Determine the [X, Y] coordinate at the center of the cell enclosing the given text.  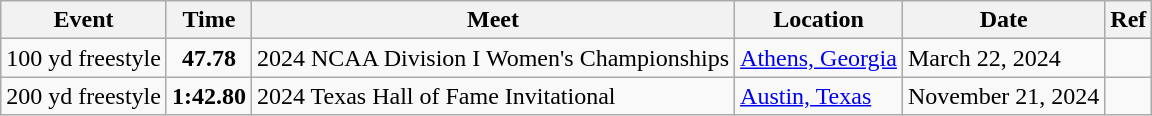
March 22, 2024 [1003, 58]
1:42.80 [208, 96]
Ref [1128, 20]
100 yd freestyle [84, 58]
2024 Texas Hall of Fame Invitational [492, 96]
2024 NCAA Division I Women's Championships [492, 58]
47.78 [208, 58]
Meet [492, 20]
November 21, 2024 [1003, 96]
Athens, Georgia [819, 58]
Location [819, 20]
Austin, Texas [819, 96]
Date [1003, 20]
200 yd freestyle [84, 96]
Time [208, 20]
Event [84, 20]
